Scan for the cell matching the given text and deliver its (x, y) coordinate at center. 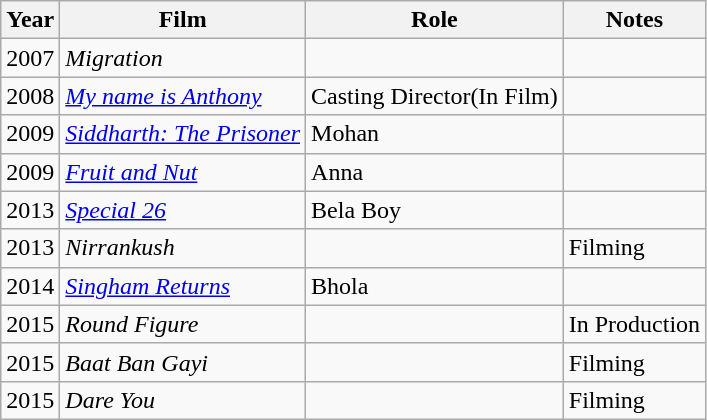
Baat Ban Gayi (183, 362)
Year (30, 20)
Fruit and Nut (183, 172)
Role (435, 20)
Round Figure (183, 324)
2007 (30, 58)
Migration (183, 58)
Singham Returns (183, 286)
Special 26 (183, 210)
Casting Director(In Film) (435, 96)
My name is Anthony (183, 96)
Siddharth: The Prisoner (183, 134)
In Production (634, 324)
Dare You (183, 400)
Bhola (435, 286)
2014 (30, 286)
Nirrankush (183, 248)
2008 (30, 96)
Anna (435, 172)
Notes (634, 20)
Mohan (435, 134)
Film (183, 20)
Bela Boy (435, 210)
